Return the (X, Y) coordinate for the center point of the cell that contains the specified text.  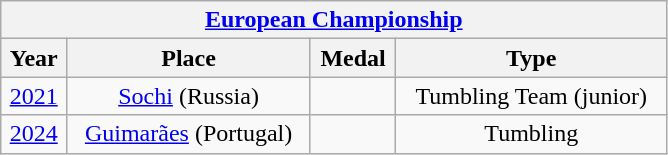
Tumbling Team (junior) (532, 96)
2021 (34, 96)
Medal (352, 58)
Guimarães (Portugal) (189, 134)
Place (189, 58)
Year (34, 58)
2024 (34, 134)
European Championship (334, 20)
Type (532, 58)
Sochi (Russia) (189, 96)
Tumbling (532, 134)
